Provide the [x, y] coordinate of the cell's center where the given text is located.  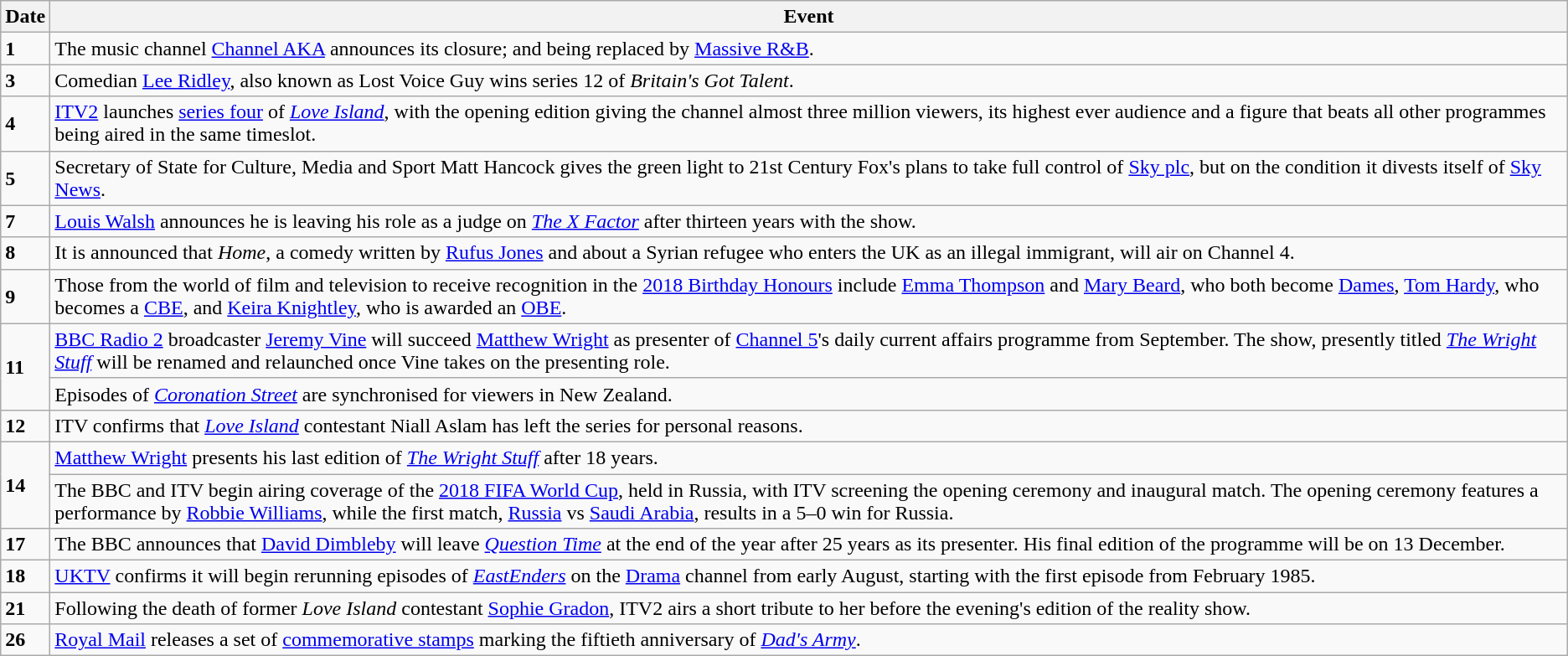
11 [25, 367]
1 [25, 49]
21 [25, 608]
Royal Mail releases a set of commemorative stamps marking the fiftieth anniversary of Dad's Army. [809, 640]
26 [25, 640]
Louis Walsh announces he is leaving his role as a judge on The X Factor after thirteen years with the show. [809, 221]
5 [25, 178]
Event [809, 17]
12 [25, 426]
The music channel Channel AKA announces its closure; and being replaced by Massive R&B. [809, 49]
9 [25, 297]
ITV confirms that Love Island contestant Niall Aslam has left the series for personal reasons. [809, 426]
Episodes of Coronation Street are synchronised for viewers in New Zealand. [809, 394]
18 [25, 576]
8 [25, 253]
17 [25, 545]
Date [25, 17]
Matthew Wright presents his last edition of The Wright Stuff after 18 years. [809, 457]
4 [25, 124]
7 [25, 221]
3 [25, 80]
Comedian Lee Ridley, also known as Lost Voice Guy wins series 12 of Britain's Got Talent. [809, 80]
14 [25, 484]
